Find where the given text appears and provide that cell's center as [X, Y] coordinate. 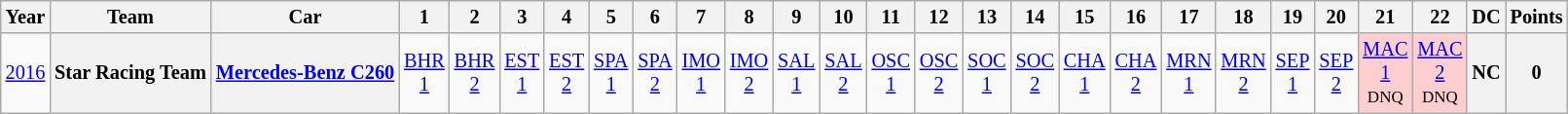
MRN2 [1243, 73]
NC [1485, 73]
Team [130, 17]
BHR1 [424, 73]
Star Racing Team [130, 73]
5 [611, 17]
2 [475, 17]
12 [938, 17]
OSC2 [938, 73]
16 [1137, 17]
8 [749, 17]
14 [1036, 17]
SOC2 [1036, 73]
Car [306, 17]
EST2 [566, 73]
SPA1 [611, 73]
SEP1 [1293, 73]
Mercedes-Benz C260 [306, 73]
0 [1537, 73]
15 [1084, 17]
4 [566, 17]
SAL1 [796, 73]
IMO2 [749, 73]
9 [796, 17]
1 [424, 17]
MAC2DNQ [1440, 73]
DC [1485, 17]
13 [987, 17]
2016 [25, 73]
CHA2 [1137, 73]
SOC1 [987, 73]
Points [1537, 17]
SEP2 [1335, 73]
18 [1243, 17]
3 [522, 17]
22 [1440, 17]
CHA1 [1084, 73]
EST1 [522, 73]
11 [892, 17]
IMO1 [701, 73]
BHR2 [475, 73]
Year [25, 17]
7 [701, 17]
SAL2 [843, 73]
19 [1293, 17]
MAC1DNQ [1385, 73]
17 [1188, 17]
6 [654, 17]
10 [843, 17]
OSC1 [892, 73]
MRN1 [1188, 73]
20 [1335, 17]
21 [1385, 17]
SPA2 [654, 73]
